Provide the [x, y] coordinate of the cell's center where the given text is located.  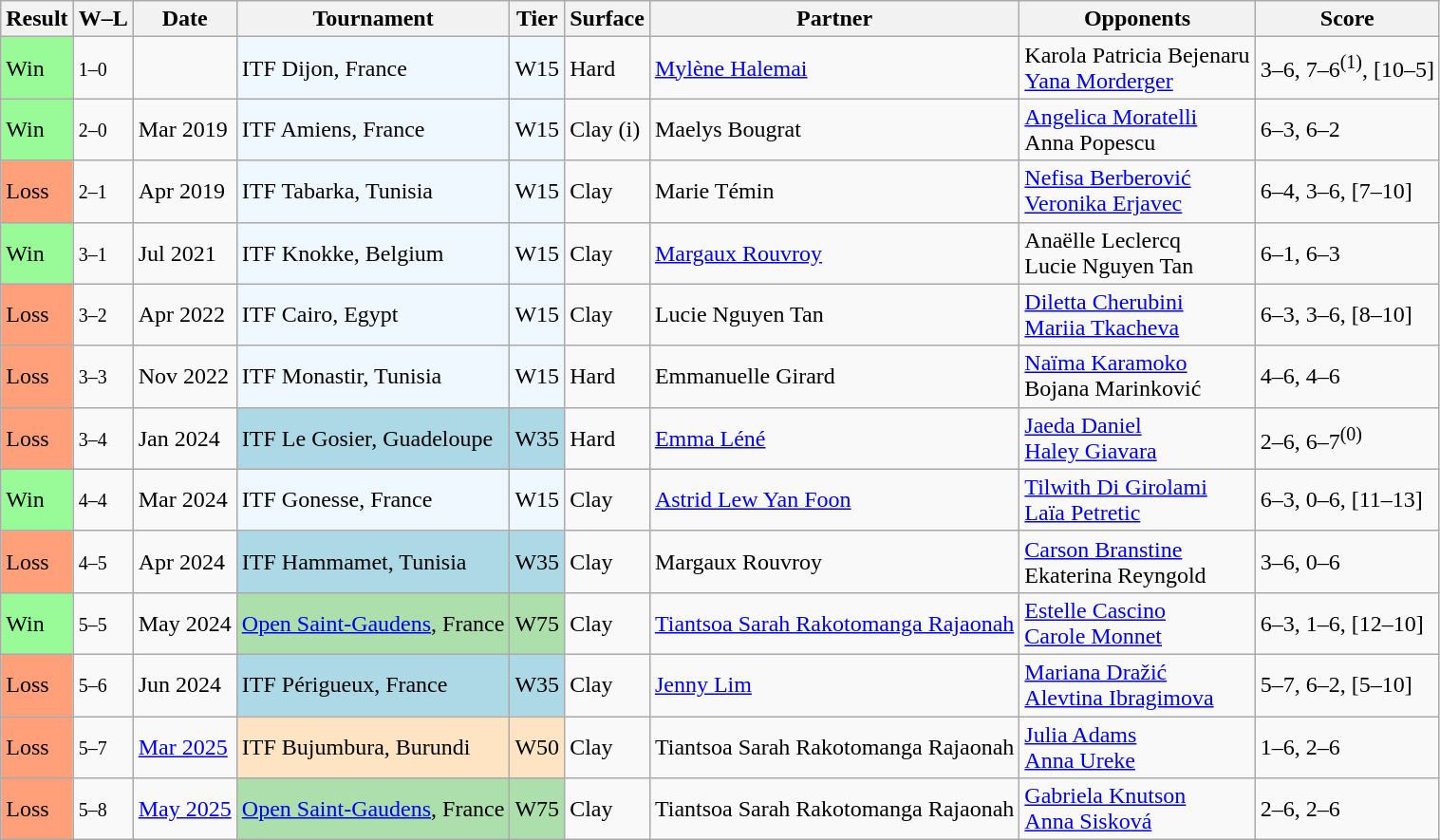
Jenny Lim [833, 685]
Mar 2025 [184, 746]
Result [37, 19]
4–4 [103, 499]
5–7, 6–2, [5–10] [1347, 685]
ITF Dijon, France [373, 68]
May 2025 [184, 809]
Mar 2024 [184, 499]
4–6, 4–6 [1347, 376]
ITF Le Gosier, Guadeloupe [373, 439]
Astrid Lew Yan Foon [833, 499]
ITF Monastir, Tunisia [373, 376]
2–6, 6–7(0) [1347, 439]
3–3 [103, 376]
Apr 2019 [184, 192]
Estelle Cascino Carole Monnet [1137, 623]
Emma Léné [833, 439]
5–5 [103, 623]
5–6 [103, 685]
Nov 2022 [184, 376]
W50 [537, 746]
Gabriela Knutson Anna Sisková [1137, 809]
2–6, 2–6 [1347, 809]
W–L [103, 19]
ITF Gonesse, France [373, 499]
ITF Hammamet, Tunisia [373, 562]
1–6, 2–6 [1347, 746]
3–6, 7–6(1), [10–5] [1347, 68]
Angelica Moratelli Anna Popescu [1137, 129]
Clay (i) [608, 129]
Mar 2019 [184, 129]
Lucie Nguyen Tan [833, 315]
3–2 [103, 315]
Surface [608, 19]
6–4, 3–6, [7–10] [1347, 192]
6–3, 3–6, [8–10] [1347, 315]
Tournament [373, 19]
2–1 [103, 192]
6–3, 0–6, [11–13] [1347, 499]
ITF Knokke, Belgium [373, 252]
ITF Cairo, Egypt [373, 315]
Jul 2021 [184, 252]
Score [1347, 19]
Carson Branstine Ekaterina Reyngold [1137, 562]
Tilwith Di Girolami Laïa Petretic [1137, 499]
5–8 [103, 809]
Julia Adams Anna Ureke [1137, 746]
Jan 2024 [184, 439]
Karola Patricia Bejenaru Yana Morderger [1137, 68]
Opponents [1137, 19]
ITF Périgueux, France [373, 685]
3–4 [103, 439]
5–7 [103, 746]
1–0 [103, 68]
3–1 [103, 252]
Tier [537, 19]
Nefisa Berberović Veronika Erjavec [1137, 192]
Emmanuelle Girard [833, 376]
ITF Bujumbura, Burundi [373, 746]
Maelys Bougrat [833, 129]
Apr 2024 [184, 562]
4–5 [103, 562]
6–3, 6–2 [1347, 129]
May 2024 [184, 623]
Naïma Karamoko Bojana Marinković [1137, 376]
Jun 2024 [184, 685]
Jaeda Daniel Haley Giavara [1137, 439]
Partner [833, 19]
Diletta Cherubini Mariia Tkacheva [1137, 315]
Marie Témin [833, 192]
6–1, 6–3 [1347, 252]
Date [184, 19]
6–3, 1–6, [12–10] [1347, 623]
Mylène Halemai [833, 68]
ITF Amiens, France [373, 129]
3–6, 0–6 [1347, 562]
Anaëlle Leclercq Lucie Nguyen Tan [1137, 252]
Mariana Dražić Alevtina Ibragimova [1137, 685]
ITF Tabarka, Tunisia [373, 192]
2–0 [103, 129]
Apr 2022 [184, 315]
